For the text-containing cell, return its midpoint in (X, Y) coordinate format. 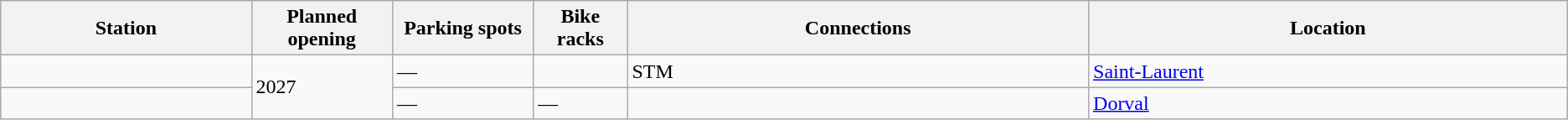
Station (126, 29)
Saint-Laurent (1328, 71)
Bike racks (580, 29)
Dorval (1328, 103)
2027 (322, 87)
Location (1328, 29)
Connections (858, 29)
Parking spots (462, 29)
Planned opening (322, 29)
STM (858, 71)
